Return the [x, y] coordinate for the center point of the cell that contains the specified text.  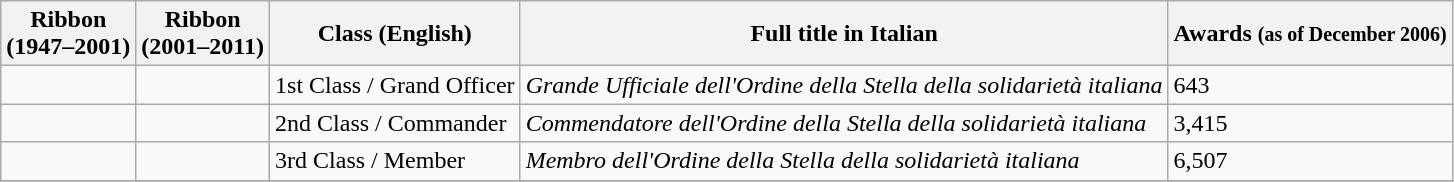
Ribbon (1947–2001) [68, 34]
Full title in Italian [844, 34]
1st Class / Grand Officer [396, 85]
2nd Class / Commander [396, 123]
Grande Ufficiale dell'Ordine della Stella della solidarietà italiana [844, 85]
Awards (as of December 2006) [1310, 34]
3,415 [1310, 123]
Ribbon (2001–2011) [203, 34]
Commendatore dell'Ordine della Stella della solidarietà italiana [844, 123]
Membro dell'Ordine della Stella della solidarietà italiana [844, 161]
6,507 [1310, 161]
Class (English) [396, 34]
3rd Class / Member [396, 161]
643 [1310, 85]
